Scan for the cell matching the given text and deliver its [X, Y] coordinate at center. 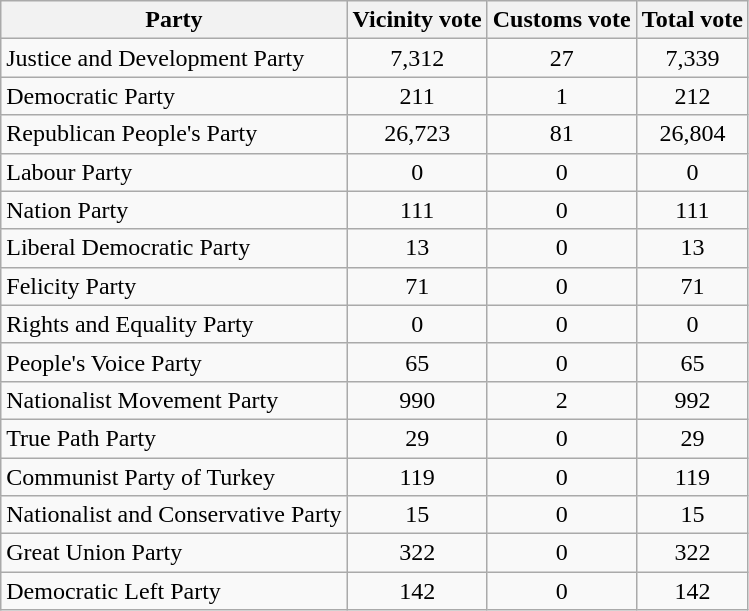
Rights and Equality Party [174, 324]
Vicinity vote [417, 20]
212 [692, 96]
Democratic Party [174, 96]
Customs vote [562, 20]
True Path Party [174, 438]
81 [562, 134]
Nationalist and Conservative Party [174, 515]
Great Union Party [174, 553]
Total vote [692, 20]
Nationalist Movement Party [174, 400]
Republican People's Party [174, 134]
2 [562, 400]
Felicity Party [174, 286]
27 [562, 58]
People's Voice Party [174, 362]
Democratic Left Party [174, 591]
1 [562, 96]
7,339 [692, 58]
Liberal Democratic Party [174, 248]
Labour Party [174, 172]
211 [417, 96]
26,804 [692, 134]
Justice and Development Party [174, 58]
26,723 [417, 134]
990 [417, 400]
992 [692, 400]
7,312 [417, 58]
Party [174, 20]
Nation Party [174, 210]
Communist Party of Turkey [174, 477]
